Provide the (X, Y) coordinate of the cell's center where the given text is located.  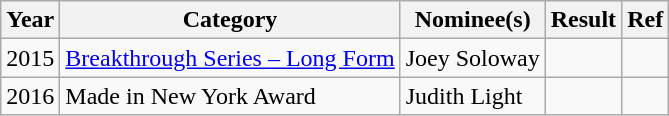
2015 (30, 58)
Nominee(s) (472, 20)
Judith Light (472, 96)
Made in New York Award (230, 96)
Ref (646, 20)
Joey Soloway (472, 58)
Result (583, 20)
Category (230, 20)
2016 (30, 96)
Year (30, 20)
Breakthrough Series – Long Form (230, 58)
